From the cell containing the given text, extract its center point as [x, y] coordinate. 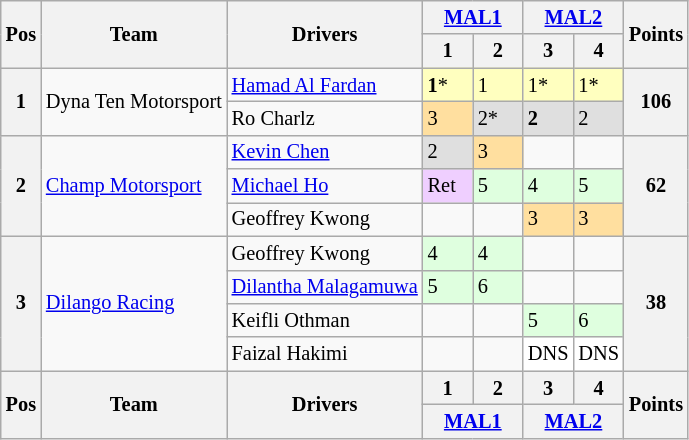
38 [656, 304]
Hamad Al Fardan [325, 85]
Dilango Racing [134, 304]
Dyna Ten Motorsport [134, 102]
Michael Ho [325, 186]
Ro Charlz [325, 118]
Kevin Chen [325, 152]
62 [656, 186]
106 [656, 102]
Faizal Hakimi [325, 354]
Keifli Othman [325, 320]
Dilantha Malagamuwa [325, 287]
Ret [448, 186]
2* [498, 118]
Champ Motorsport [134, 186]
